Determine the [X, Y] coordinate at the center of the cell enclosing the given text.  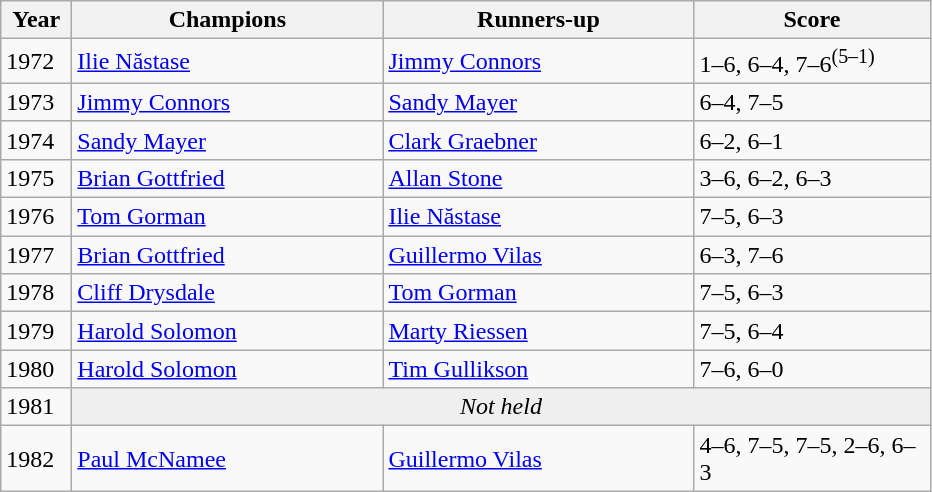
6–3, 7–6 [812, 255]
Champions [228, 20]
1–6, 6–4, 7–6(5–1) [812, 62]
4–6, 7–5, 7–5, 2–6, 6–3 [812, 458]
1976 [36, 217]
Cliff Drysdale [228, 293]
1979 [36, 331]
1972 [36, 62]
Marty Riessen [538, 331]
1974 [36, 140]
3–6, 6–2, 6–3 [812, 178]
Allan Stone [538, 178]
6–2, 6–1 [812, 140]
Paul McNamee [228, 458]
1977 [36, 255]
Runners-up [538, 20]
Clark Graebner [538, 140]
1975 [36, 178]
1973 [36, 102]
7–5, 6–4 [812, 331]
6–4, 7–5 [812, 102]
Score [812, 20]
Tim Gullikson [538, 369]
Year [36, 20]
Not held [501, 407]
1982 [36, 458]
1978 [36, 293]
1981 [36, 407]
1980 [36, 369]
7–6, 6–0 [812, 369]
